Return the [X, Y] coordinate for the center point of the cell that contains the specified text.  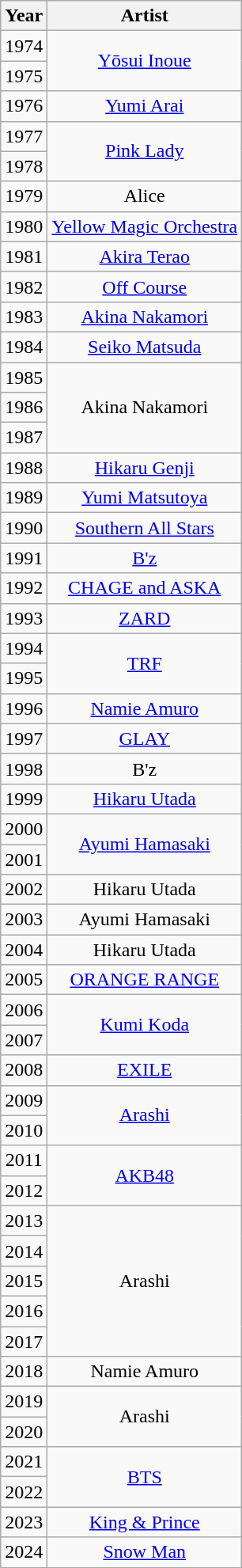
1977 [24, 136]
Southern All Stars [145, 528]
ORANGE RANGE [145, 980]
1979 [24, 196]
2000 [24, 829]
1993 [24, 618]
1995 [24, 678]
Off Course [145, 287]
1986 [24, 408]
1983 [24, 317]
1987 [24, 438]
2010 [24, 1130]
2009 [24, 1100]
2006 [24, 1010]
1981 [24, 256]
1998 [24, 769]
Yellow Magic Orchestra [145, 226]
1989 [24, 498]
2024 [24, 1552]
1976 [24, 106]
2007 [24, 1040]
1978 [24, 166]
2015 [24, 1281]
King & Prince [145, 1522]
Kumi Koda [145, 1025]
2019 [24, 1402]
1988 [24, 468]
Snow Man [145, 1552]
Pink Lady [145, 151]
1996 [24, 708]
1990 [24, 528]
2018 [24, 1372]
1999 [24, 799]
2013 [24, 1221]
BTS [145, 1477]
Yumi Matsutoya [145, 498]
1994 [24, 648]
Akira Terao [145, 256]
1980 [24, 226]
2005 [24, 980]
1975 [24, 76]
2011 [24, 1160]
1982 [24, 287]
1974 [24, 46]
TRF [145, 663]
GLAY [145, 738]
2002 [24, 890]
Hikaru Genji [145, 468]
2014 [24, 1251]
1985 [24, 378]
Yōsui Inoue [145, 61]
Artist [145, 16]
2017 [24, 1342]
Yumi Arai [145, 106]
AKB48 [145, 1175]
2008 [24, 1070]
1984 [24, 347]
Seiko Matsuda [145, 347]
1997 [24, 738]
EXILE [145, 1070]
2001 [24, 859]
2016 [24, 1311]
2020 [24, 1432]
2003 [24, 920]
Alice [145, 196]
Year [24, 16]
CHAGE and ASKA [145, 588]
2021 [24, 1462]
2023 [24, 1522]
2004 [24, 950]
2022 [24, 1492]
1992 [24, 588]
ZARD [145, 618]
1991 [24, 558]
2012 [24, 1190]
